Pinpoint the cell where the given text exists, returning its (x, y) midpoint coordinate. 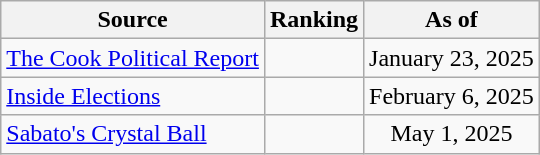
January 23, 2025 (452, 58)
May 1, 2025 (452, 134)
Ranking (314, 20)
Inside Elections (133, 96)
Source (133, 20)
As of (452, 20)
Sabato's Crystal Ball (133, 134)
February 6, 2025 (452, 96)
The Cook Political Report (133, 58)
